Output the (x, y) coordinate of the center of the cell containing the given text.  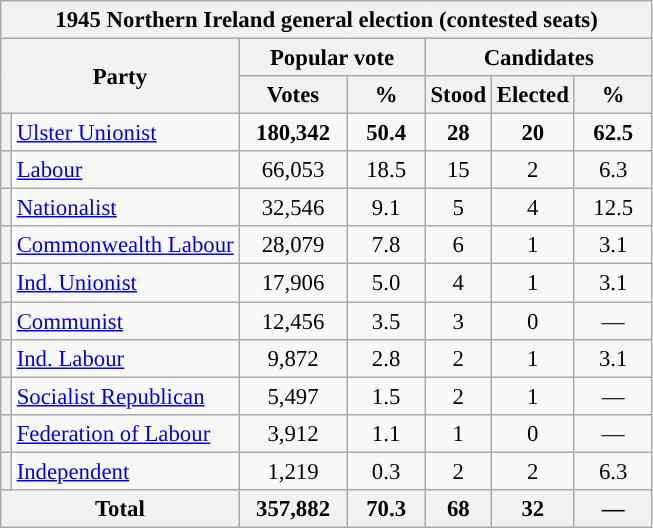
Elected (532, 95)
Total (120, 509)
3,912 (293, 433)
Stood (458, 95)
20 (532, 133)
68 (458, 509)
1,219 (293, 471)
5,497 (293, 396)
2.8 (386, 358)
Socialist Republican (125, 396)
Commonwealth Labour (125, 245)
50.4 (386, 133)
0.3 (386, 471)
6 (458, 245)
1945 Northern Ireland general election (contested seats) (327, 20)
28,079 (293, 245)
9,872 (293, 358)
70.3 (386, 509)
Federation of Labour (125, 433)
5 (458, 208)
3.5 (386, 321)
Ulster Unionist (125, 133)
Independent (125, 471)
66,053 (293, 170)
12,456 (293, 321)
17,906 (293, 283)
15 (458, 170)
180,342 (293, 133)
Votes (293, 95)
3 (458, 321)
12.5 (613, 208)
18.5 (386, 170)
Labour (125, 170)
28 (458, 133)
32 (532, 509)
62.5 (613, 133)
1.5 (386, 396)
Candidates (538, 58)
Nationalist (125, 208)
Popular vote (332, 58)
32,546 (293, 208)
5.0 (386, 283)
Ind. Labour (125, 358)
9.1 (386, 208)
1.1 (386, 433)
357,882 (293, 509)
Ind. Unionist (125, 283)
Party (120, 76)
7.8 (386, 245)
Communist (125, 321)
